Provide the [X, Y] coordinate of the cell's center where the given text is located.  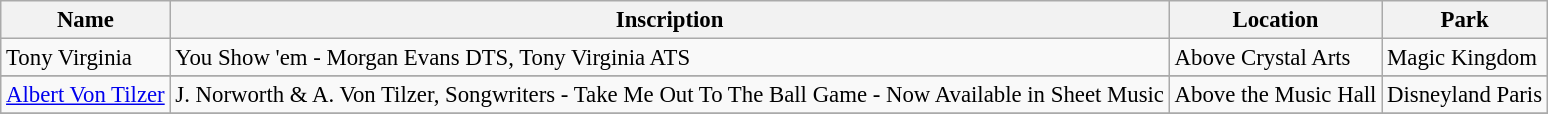
Tony Virginia [86, 58]
Location [1275, 20]
Name [86, 20]
Park [1465, 20]
Albert Von Tilzer [86, 95]
Magic Kingdom [1465, 58]
Disneyland Paris [1465, 95]
Inscription [670, 20]
Above Crystal Arts [1275, 58]
J. Norworth & A. Von Tilzer, Songwriters - Take Me Out To The Ball Game - Now Available in Sheet Music [670, 95]
You Show 'em - Morgan Evans DTS, Tony Virginia ATS [670, 58]
Above the Music Hall [1275, 95]
